Output the (x, y) coordinate of the center of the cell containing the given text.  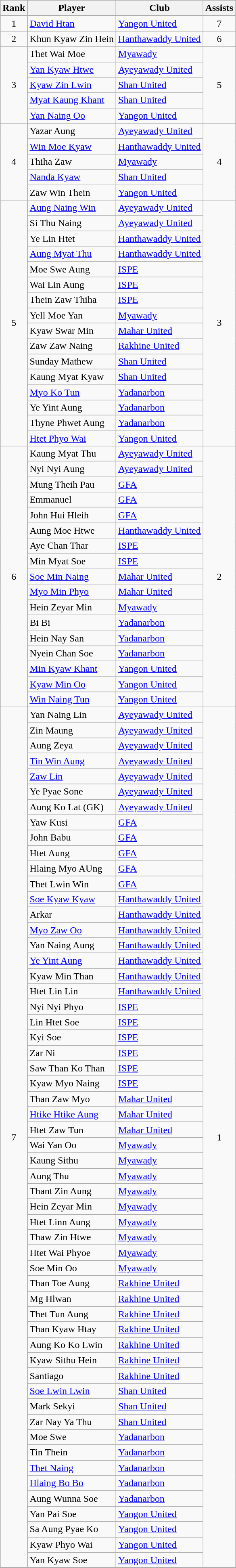
Wai Lin Aung (72, 285)
Zin Maung (72, 730)
Lin Htet Soe (72, 1022)
Than Kyaw Htay (72, 1329)
Kyaw Phyo Wai (72, 1545)
Myo Ko Tun (72, 392)
Rank (14, 8)
Hein Nay San (72, 638)
Yaw Kusi (72, 822)
Min Kyaw Khant (72, 669)
Kyaw Min Oo (72, 684)
Win Naing Tun (72, 700)
Htet Lin Lin (72, 992)
Wai Yan Oo (72, 1145)
Zaw Win Thein (72, 193)
Aung Ko Ko Lwin (72, 1345)
Kyaw Myo Naing (72, 1084)
Yazar Aung (72, 131)
Kyaw Sithu Hein (72, 1360)
Thyne Phwet Aung (72, 423)
Santiago (72, 1375)
Ye Pyae Sone (72, 792)
Moe Swe (72, 1437)
Zaw Lin (72, 776)
Yan Pai Soe (72, 1514)
Htet Wai Phyoe (72, 1253)
Myo Zaw Oo (72, 930)
Soe Min Naing (72, 576)
Htet Zaw Tun (72, 1130)
Aung Ko Lat (GK) (72, 807)
Kaung Myat Kyaw (72, 377)
Win Moe Kyaw (72, 146)
Aung Moe Htwe (72, 530)
Aung Naing Win (72, 208)
Soe Lwin Lwin (72, 1391)
Mg Hlwan (72, 1299)
Thet Lwin Win (72, 884)
Hlaing Bo Bo (72, 1483)
Soe Min Oo (72, 1268)
Htike Htike Aung (72, 1114)
Mung Theih Pau (72, 484)
John Babu (72, 838)
Kaung Sithu (72, 1160)
Min Myat Soe (72, 561)
Sunday Mathew (72, 361)
Hlaing Myo AUng (72, 868)
Aye Chan Thar (72, 546)
Moe Swe Aung (72, 269)
Aung Zeya (72, 746)
Arkar (72, 914)
Player (72, 8)
Zar Ni (72, 1053)
Thet Naing (72, 1468)
Aung Wunna Soe (72, 1499)
Nyi Nyi Phyo (72, 1007)
Thein Zaw Thiha (72, 300)
Aung Myat Thu (72, 254)
Myat Kaung Khant (72, 100)
Kyaw Min Than (72, 976)
Mark Sekyi (72, 1406)
Htet Aung (72, 853)
Than Zaw Myo (72, 1099)
Kaung Myat Thu (72, 454)
Myo Min Phyo (72, 592)
Zaw Zaw Naing (72, 346)
Yan Kyaw Htwe (72, 69)
Nanda Kyaw (72, 177)
Zar Nay Ya Thu (72, 1421)
Thant Zin Aung (72, 1191)
Thaw Zin Htwe (72, 1237)
Ye Lin Htet (72, 239)
Htet Phyo Wai (72, 438)
Emmanuel (72, 500)
Nyi Nyi Aung (72, 469)
Kyaw Zin Lwin (72, 85)
Tin Thein (72, 1453)
Nyein Chan Soe (72, 653)
Kyi Soe (72, 1038)
Assists (219, 8)
David Htan (72, 23)
Htet Linn Aung (72, 1222)
John Hui Hleih (72, 515)
Thet Wai Moe (72, 54)
Yan Naing Aung (72, 945)
Yan Kyaw Soe (72, 1560)
Yan Naing Oo (72, 115)
Si Thu Naing (72, 223)
Yell Moe Yan (72, 315)
Khun Kyaw Zin Hein (72, 39)
Bi Bi (72, 623)
Thet Tun Aung (72, 1314)
Thiha Zaw (72, 161)
Aung Thu (72, 1176)
Soe Kyaw Kyaw (72, 899)
Yan Naing Lin (72, 715)
Saw Than Ko Than (72, 1068)
Kyaw Swar Min (72, 331)
Sa Aung Pyae Ko (72, 1529)
Club (160, 8)
Than Toe Aung (72, 1283)
Tin Win Aung (72, 761)
